Scan for the cell matching the given text and deliver its (X, Y) coordinate at center. 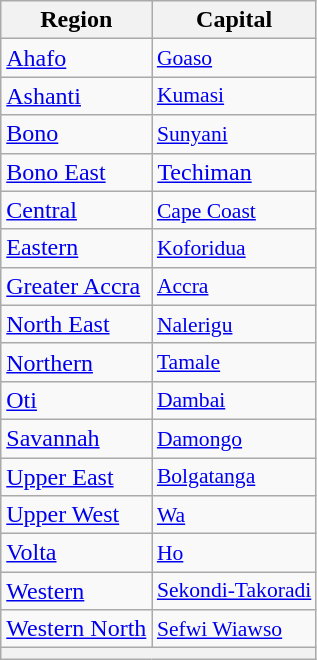
Damongo (234, 438)
Greater Accra (76, 286)
Western (76, 591)
Northern (76, 362)
Central (76, 210)
Region (76, 20)
Bolgatanga (234, 477)
Nalerigu (234, 324)
Kumasi (234, 96)
Bono East (76, 172)
Cape Coast (234, 210)
Sefwi Wiawso (234, 629)
Upper East (76, 477)
Dambai (234, 400)
Koforidua (234, 248)
Western North (76, 629)
Volta (76, 553)
Bono (76, 134)
Tamale (234, 362)
Sekondi-Takoradi (234, 591)
Wa (234, 515)
Savannah (76, 438)
North East (76, 324)
Oti (76, 400)
Accra (234, 286)
Ho (234, 553)
Ahafo (76, 58)
Capital (234, 20)
Techiman (234, 172)
Eastern (76, 248)
Sunyani (234, 134)
Ashanti (76, 96)
Upper West (76, 515)
Goaso (234, 58)
